Locate the cell with the specified text and output its (x, y) center coordinate. 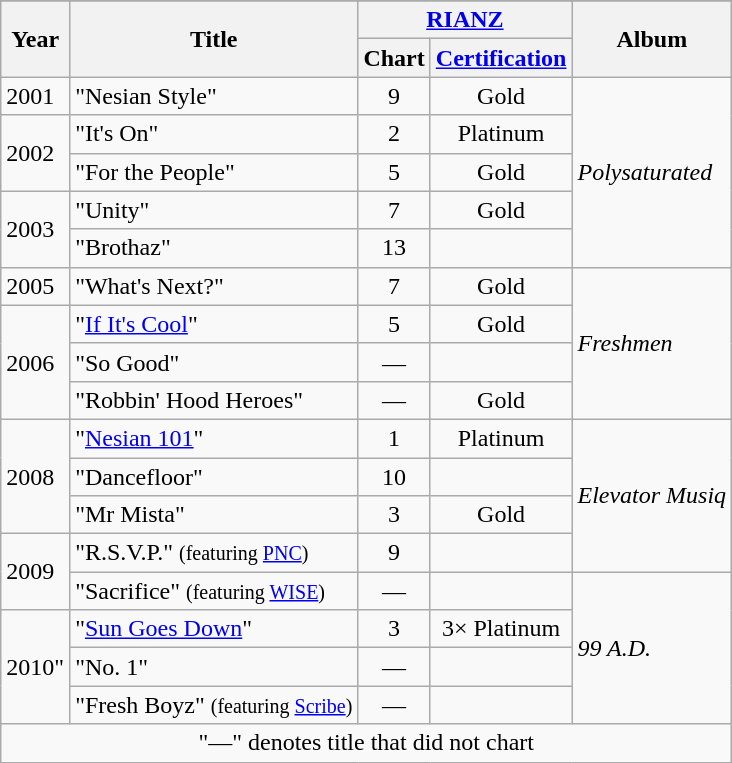
"Sacrifice" (featuring WISE) (214, 591)
Certification (501, 58)
2005 (36, 286)
"Brothaz" (214, 248)
"Sun Goes Down" (214, 629)
"If It's Cool" (214, 324)
Polysaturated (652, 172)
10 (394, 477)
Elevator Musiq (652, 495)
RIANZ (465, 20)
1 (394, 438)
2006 (36, 362)
Freshmen (652, 343)
Year (36, 39)
"What's Next?" (214, 286)
2 (394, 134)
"R.S.V.P." (featuring PNC) (214, 553)
"—" denotes title that did not chart (366, 743)
Title (214, 39)
"Unity" (214, 210)
2003 (36, 229)
"For the People" (214, 172)
"So Good" (214, 362)
2009 (36, 572)
2002 (36, 153)
2010" (36, 667)
2008 (36, 476)
Chart (394, 58)
"Dancefloor" (214, 477)
"Robbin' Hood Heroes" (214, 400)
"Fresh Boyz" (featuring Scribe) (214, 705)
Album (652, 39)
3× Platinum (501, 629)
99 A.D. (652, 648)
"Mr Mista" (214, 515)
2001 (36, 96)
"Nesian Style" (214, 96)
13 (394, 248)
"No. 1" (214, 667)
"Nesian 101" (214, 438)
"It's On" (214, 134)
